Scan for the cell matching the given text and deliver its [X, Y] coordinate at center. 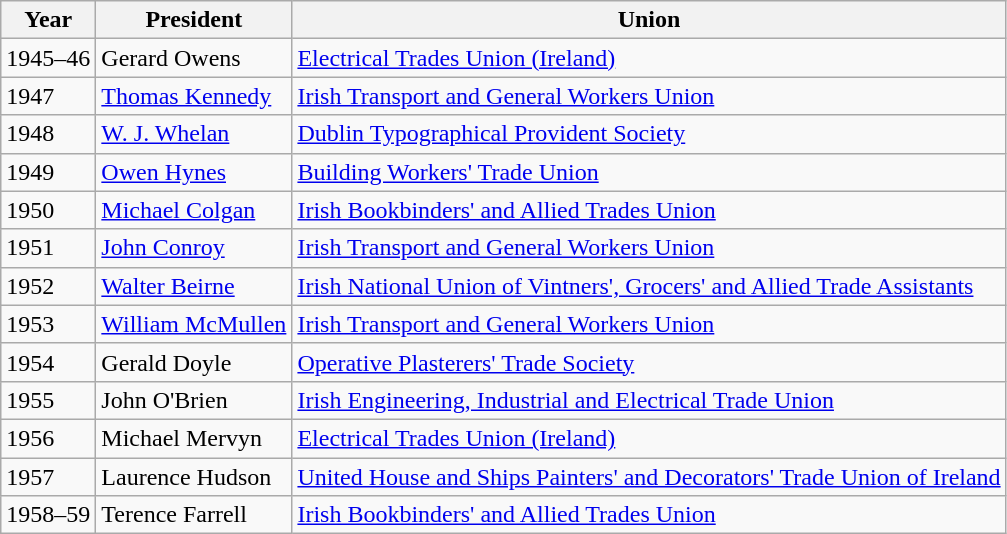
1949 [48, 172]
1951 [48, 248]
1950 [48, 210]
Gerald Doyle [194, 362]
Terence Farrell [194, 515]
Year [48, 20]
1947 [48, 96]
Union [649, 20]
Dublin Typographical Provident Society [649, 134]
Michael Mervyn [194, 438]
Michael Colgan [194, 210]
1948 [48, 134]
1952 [48, 286]
W. J. Whelan [194, 134]
1945–46 [48, 58]
Laurence Hudson [194, 477]
1958–59 [48, 515]
Gerard Owens [194, 58]
John O'Brien [194, 400]
1953 [48, 324]
Thomas Kennedy [194, 96]
1954 [48, 362]
Irish Engineering, Industrial and Electrical Trade Union [649, 400]
United House and Ships Painters' and Decorators' Trade Union of Ireland [649, 477]
Walter Beirne [194, 286]
Irish National Union of Vintners', Grocers' and Allied Trade Assistants [649, 286]
1955 [48, 400]
Operative Plasterers' Trade Society [649, 362]
1957 [48, 477]
William McMullen [194, 324]
Building Workers' Trade Union [649, 172]
Owen Hynes [194, 172]
1956 [48, 438]
John Conroy [194, 248]
President [194, 20]
